Search for the cell housing the specified text and yield its (X, Y) center coordinate. 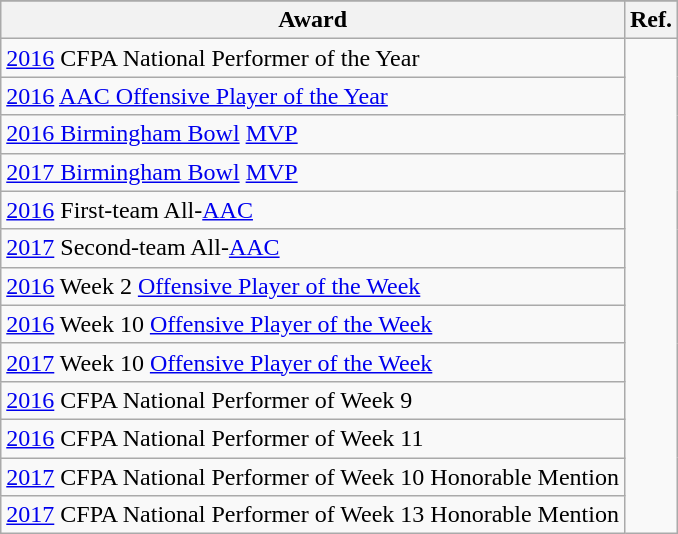
2016 CFPA National Performer of Week 11 (313, 438)
2016 Birmingham Bowl MVP (313, 134)
Ref. (650, 20)
2017 Week 10 Offensive Player of the Week (313, 362)
2016 CFPA National Performer of the Year (313, 58)
2017 CFPA National Performer of Week 10 Honorable Mention (313, 477)
2017 Second-team All-AAC (313, 248)
2017 Birmingham Bowl MVP (313, 172)
2016 CFPA National Performer of Week 9 (313, 400)
2016 Week 10 Offensive Player of the Week (313, 324)
Award (313, 20)
2016 Week 2 Offensive Player of the Week (313, 286)
2016 AAC Offensive Player of the Year (313, 96)
2016 First-team All-AAC (313, 210)
2017 CFPA National Performer of Week 13 Honorable Mention (313, 515)
